Detect which cell encompasses the target text, then output its [x, y] center coordinate. 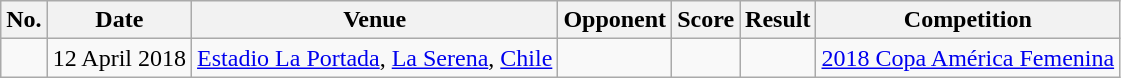
Score [706, 20]
Date [119, 20]
Estadio La Portada, La Serena, Chile [375, 58]
12 April 2018 [119, 58]
No. [24, 20]
2018 Copa América Femenina [968, 58]
Result [778, 20]
Competition [968, 20]
Opponent [615, 20]
Venue [375, 20]
